From the cell containing the given text, extract its center point as [X, Y] coordinate. 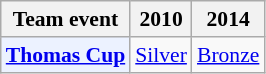
Thomas Cup [66, 55]
Team event [66, 19]
Silver [161, 55]
2010 [161, 19]
Bronze [228, 55]
2014 [228, 19]
